Extract the (x, y) coordinate from the center of the cell holding the provided text.  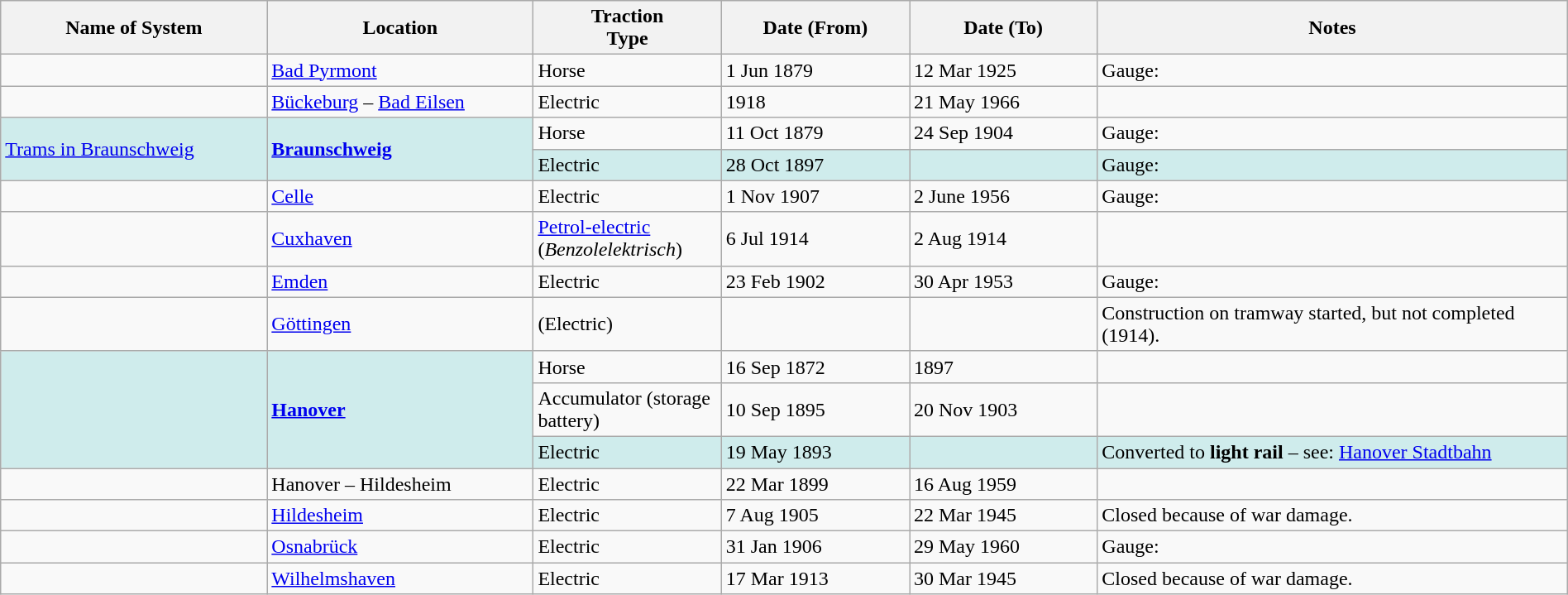
Trams in Braunschweig (134, 149)
Göttingen (400, 324)
Wilhelmshaven (400, 578)
28 Oct 1897 (815, 165)
1897 (1004, 367)
6 Jul 1914 (815, 238)
1918 (815, 102)
Osnabrück (400, 547)
Construction on tramway started, but not completed (1914). (1332, 324)
Cuxhaven (400, 238)
Hanover (400, 409)
17 Mar 1913 (815, 578)
Emden (400, 281)
Celle (400, 196)
TractionType (627, 28)
Name of System (134, 28)
Bad Pyrmont (400, 70)
31 Jan 1906 (815, 547)
2 Aug 1914 (1004, 238)
19 May 1893 (815, 452)
Converted to light rail – see: Hanover Stadtbahn (1332, 452)
10 Sep 1895 (815, 409)
7 Aug 1905 (815, 516)
Bückeburg – Bad Eilsen (400, 102)
1 Jun 1879 (815, 70)
16 Aug 1959 (1004, 484)
Date (From) (815, 28)
Accumulator (storage battery) (627, 409)
2 June 1956 (1004, 196)
21 May 1966 (1004, 102)
22 Mar 1899 (815, 484)
30 Mar 1945 (1004, 578)
12 Mar 1925 (1004, 70)
Notes (1332, 28)
Petrol-electric (Benzolelektrisch) (627, 238)
23 Feb 1902 (815, 281)
22 Mar 1945 (1004, 516)
Braunschweig (400, 149)
Hanover – Hildesheim (400, 484)
Date (To) (1004, 28)
16 Sep 1872 (815, 367)
Location (400, 28)
1 Nov 1907 (815, 196)
11 Oct 1879 (815, 133)
20 Nov 1903 (1004, 409)
24 Sep 1904 (1004, 133)
Hildesheim (400, 516)
30 Apr 1953 (1004, 281)
(Electric) (627, 324)
29 May 1960 (1004, 547)
